Extract the (X, Y) coordinate from the center of the cell holding the provided text.  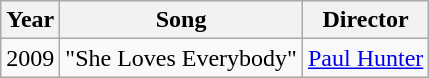
Year (30, 20)
"She Loves Everybody" (182, 58)
Paul Hunter (365, 58)
2009 (30, 58)
Director (365, 20)
Song (182, 20)
